Search for the cell housing the specified text and yield its [X, Y] center coordinate. 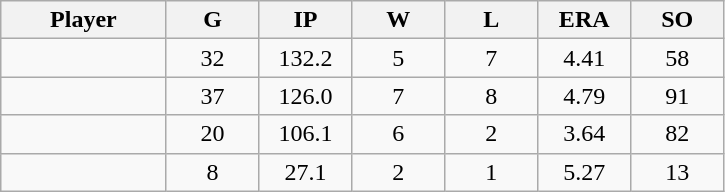
58 [678, 58]
5.27 [584, 172]
4.41 [584, 58]
91 [678, 96]
32 [212, 58]
3.64 [584, 134]
132.2 [306, 58]
L [492, 20]
Player [84, 20]
SO [678, 20]
20 [212, 134]
106.1 [306, 134]
82 [678, 134]
5 [398, 58]
ERA [584, 20]
1 [492, 172]
13 [678, 172]
W [398, 20]
27.1 [306, 172]
37 [212, 96]
126.0 [306, 96]
IP [306, 20]
6 [398, 134]
4.79 [584, 96]
G [212, 20]
